From the cell containing the given text, extract its center point as [X, Y] coordinate. 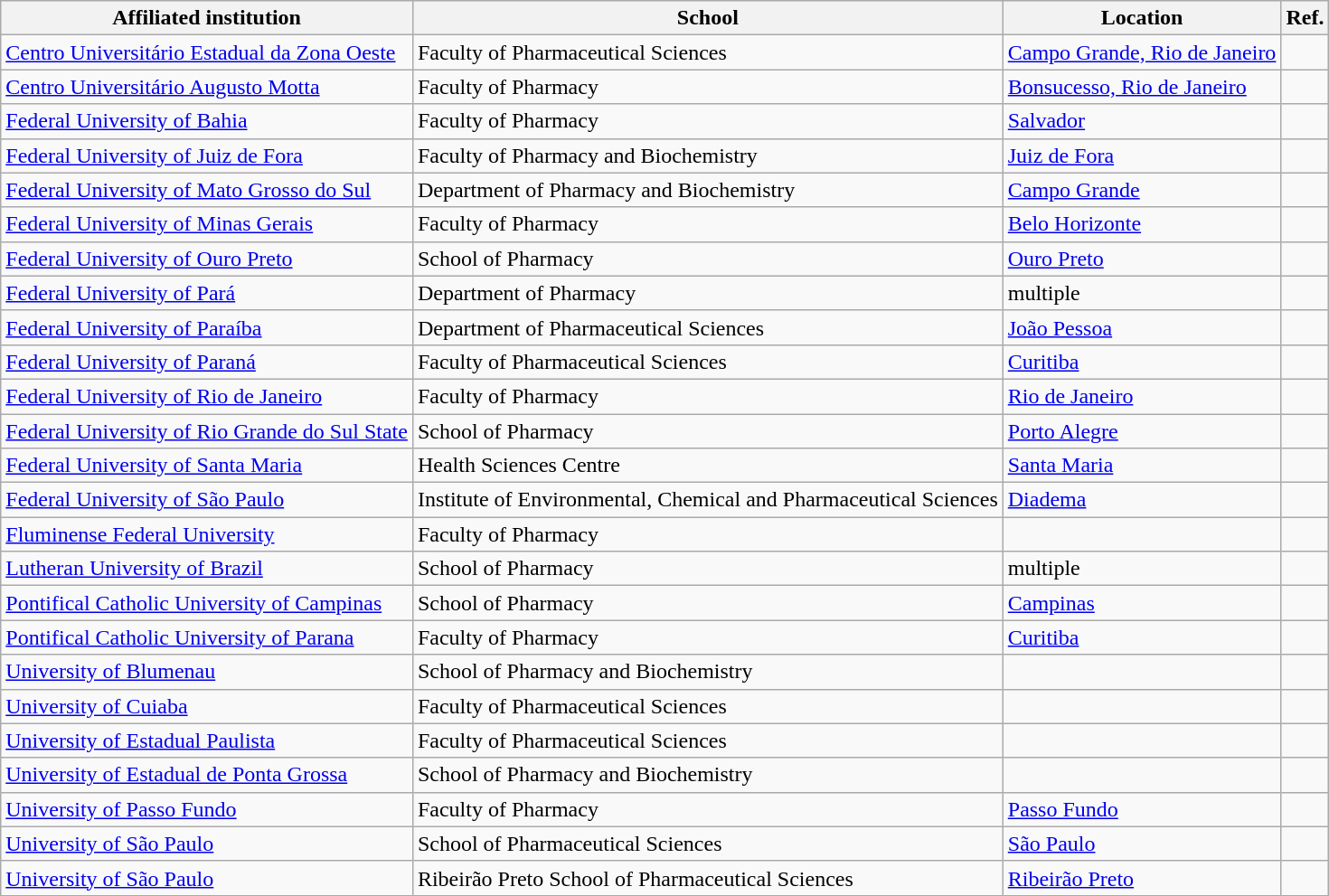
University of Estadual de Ponta Grossa [207, 775]
Department of Pharmacy [707, 293]
Bonsucesso, Rio de Janeiro [1142, 87]
Campinas [1142, 603]
University of Cuiaba [207, 706]
Department of Pharmacy and Biochemistry [707, 190]
Federal University of Ouro Preto [207, 259]
Pontifical Catholic University of Campinas [207, 603]
Federal University of Paraná [207, 362]
Passo Fundo [1142, 809]
Ouro Preto [1142, 259]
Lutheran University of Brazil [207, 569]
Federal University of Juiz de Fora [207, 156]
University of Passo Fundo [207, 809]
Department of Pharmaceutical Sciences [707, 327]
Campo Grande, Rio de Janeiro [1142, 52]
São Paulo [1142, 844]
University of Estadual Paulista [207, 740]
Location [1142, 18]
Federal University of Minas Gerais [207, 224]
Ribeirão Preto School of Pharmaceutical Sciences [707, 878]
Federal University of Pará [207, 293]
Federal University of Bahia [207, 121]
Santa Maria [1142, 466]
Health Sciences Centre [707, 466]
Centro Universitário Estadual da Zona Oeste [207, 52]
João Pessoa [1142, 327]
Federal University of Rio de Janeiro [207, 396]
Salvador [1142, 121]
Federal University of Santa Maria [207, 466]
Federal University of São Paulo [207, 500]
Porto Alegre [1142, 431]
Juiz de Fora [1142, 156]
Pontifical Catholic University of Parana [207, 637]
Campo Grande [1142, 190]
Belo Horizonte [1142, 224]
Federal University of Paraíba [207, 327]
School of Pharmaceutical Sciences [707, 844]
Fluminense Federal University [207, 534]
Federal University of Rio Grande do Sul State [207, 431]
Institute of Environmental, Chemical and Pharmaceutical Sciences [707, 500]
Ref. [1305, 18]
Centro Universitário Augusto Motta [207, 87]
University of Blumenau [207, 672]
Affiliated institution [207, 18]
Federal University of Mato Grosso do Sul [207, 190]
Rio de Janeiro [1142, 396]
Ribeirão Preto [1142, 878]
Faculty of Pharmacy and Biochemistry [707, 156]
Diadema [1142, 500]
School [707, 18]
